Search for the cell housing the specified text and yield its [X, Y] center coordinate. 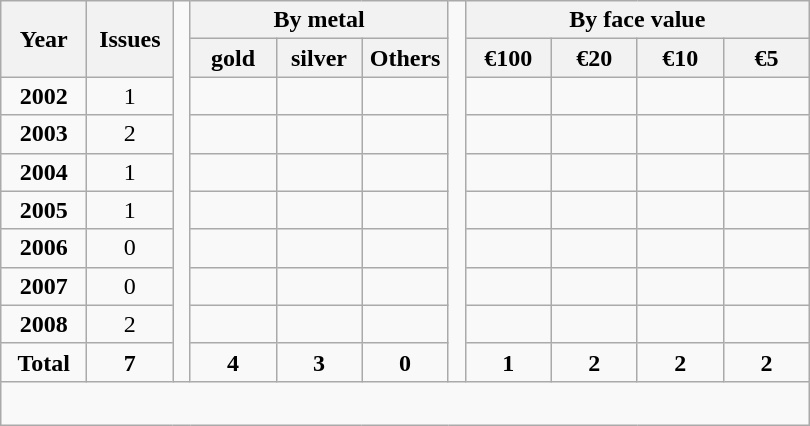
2004 [44, 172]
Total [44, 362]
2003 [44, 134]
€100 [508, 58]
Others [405, 58]
2006 [44, 248]
€5 [766, 58]
Year [44, 39]
By metal [319, 20]
€10 [680, 58]
€20 [594, 58]
By face value [637, 20]
4 [233, 362]
2008 [44, 324]
Issues [130, 39]
7 [130, 362]
silver [319, 58]
2002 [44, 96]
gold [233, 58]
2005 [44, 210]
2007 [44, 286]
3 [319, 362]
